Identify which cell holds the provided text, then report its [X, Y] central coordinate. 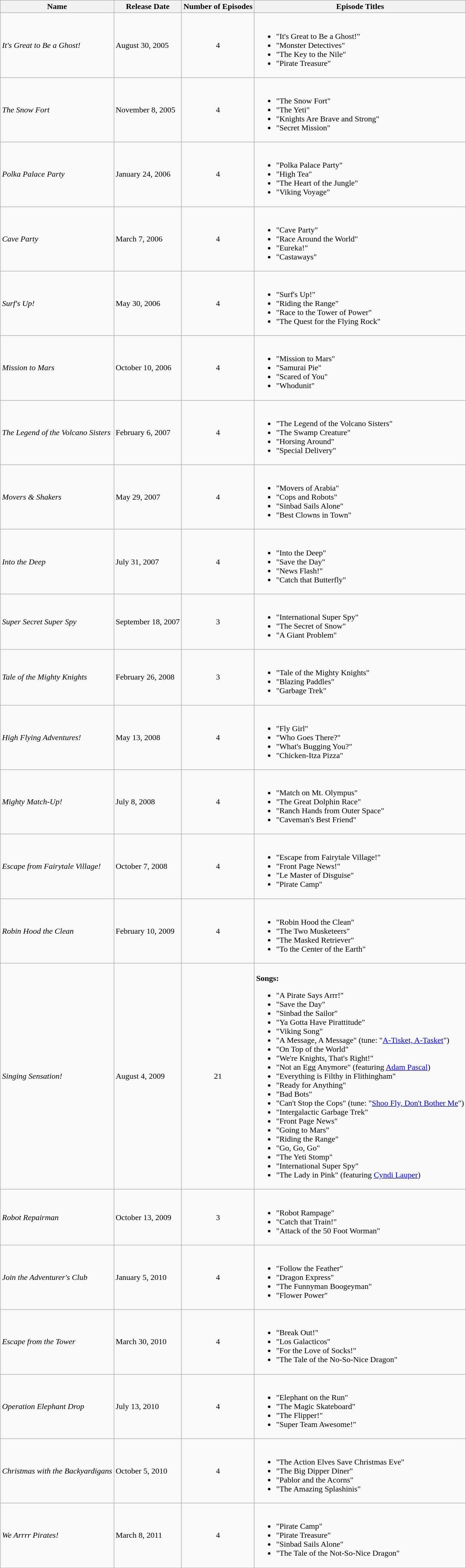
October 13, 2009 [148, 1217]
"Match on Mt. Olympus""The Great Dolphin Race""Ranch Hands from Outer Space""Caveman's Best Friend" [360, 802]
Polka Palace Party [57, 174]
"International Super Spy""The Secret of Snow""A Giant Problem" [360, 621]
"Follow the Feather""Dragon Express""The Funnyman Boogeyman""Flower Power" [360, 1277]
May 30, 2006 [148, 303]
Christmas with the Backyardigans [57, 1471]
Escape from the Tower [57, 1342]
"The Action Elves Save Christmas Eve""The Big Dipper Diner""Pablor and the Acorns""The Amazing Splashinis" [360, 1471]
Operation Elephant Drop [57, 1406]
Robin Hood the Clean [57, 931]
May 29, 2007 [148, 497]
"Fly Girl""Who Goes There?""What's Bugging You?""Chicken-Itza Pizza" [360, 737]
January 24, 2006 [148, 174]
Super Secret Super Spy [57, 621]
Surf's Up! [57, 303]
Escape from Fairytale Village! [57, 866]
May 13, 2008 [148, 737]
March 30, 2010 [148, 1342]
We Arrrr Pirates! [57, 1535]
"The Legend of the Volcano Sisters""The Swamp Creature""Horsing Around""Special Delivery" [360, 432]
"Surf's Up!""Riding the Range""Race to the Tower of Power""The Quest for the Flying Rock" [360, 303]
February 6, 2007 [148, 432]
"Polka Palace Party""High Tea""The Heart of the Jungle""Viking Voyage" [360, 174]
October 10, 2006 [148, 368]
The Legend of the Volcano Sisters [57, 432]
Robot Repairman [57, 1217]
Tale of the Mighty Knights [57, 677]
"Into the Deep""Save the Day""News Flash!""Catch that Butterfly" [360, 561]
"Elephant on the Run""The Magic Skateboard""The Flipper!""Super Team Awesome!" [360, 1406]
"Escape from Fairytale Village!""Front Page News!""Le Master of Disguise""Pirate Camp" [360, 866]
March 7, 2006 [148, 239]
High Flying Adventures! [57, 737]
21 [218, 1076]
February 26, 2008 [148, 677]
"Break Out!""Los Galacticos""For the Love of Socks!""The Tale of the No-So-Nice Dragon" [360, 1342]
September 18, 2007 [148, 621]
"Pirate Camp""Pirate Treasure""Sinbad Sails Alone""The Tale of the Not-So-Nice Dragon" [360, 1535]
Release Date [148, 7]
"Robin Hood the Clean""The Two Musketeers""The Masked Retriever""To the Center of the Earth" [360, 931]
The Snow Fort [57, 110]
Cave Party [57, 239]
October 5, 2010 [148, 1471]
Mission to Mars [57, 368]
November 8, 2005 [148, 110]
Mighty Match-Up! [57, 802]
"It's Great to Be a Ghost!""Monster Detectives""The Key to the Nile""Pirate Treasure" [360, 45]
July 8, 2008 [148, 802]
"Robot Rampage""Catch that Train!""Attack of the 50 Foot Worman" [360, 1217]
Movers & Shakers [57, 497]
July 13, 2010 [148, 1406]
"Cave Party""Race Around the World""Eureka!""Castaways" [360, 239]
February 10, 2009 [148, 931]
"Movers of Arabia""Cops and Robots""Sinbad Sails Alone""Best Clowns in Town" [360, 497]
Episode Titles [360, 7]
July 31, 2007 [148, 561]
Into the Deep [57, 561]
October 7, 2008 [148, 866]
August 4, 2009 [148, 1076]
It's Great to Be a Ghost! [57, 45]
January 5, 2010 [148, 1277]
Number of Episodes [218, 7]
"Tale of the Mighty Knights""Blazing Paddles""Garbage Trek" [360, 677]
"The Snow Fort""The Yeti""Knights Are Brave and Strong""Secret Mission" [360, 110]
March 8, 2011 [148, 1535]
Join the Adventurer's Club [57, 1277]
Singing Sensation! [57, 1076]
August 30, 2005 [148, 45]
Name [57, 7]
"Mission to Mars""Samurai Pie""Scared of You""Whodunit" [360, 368]
